Find where the given text appears and provide that cell's center as [X, Y] coordinate. 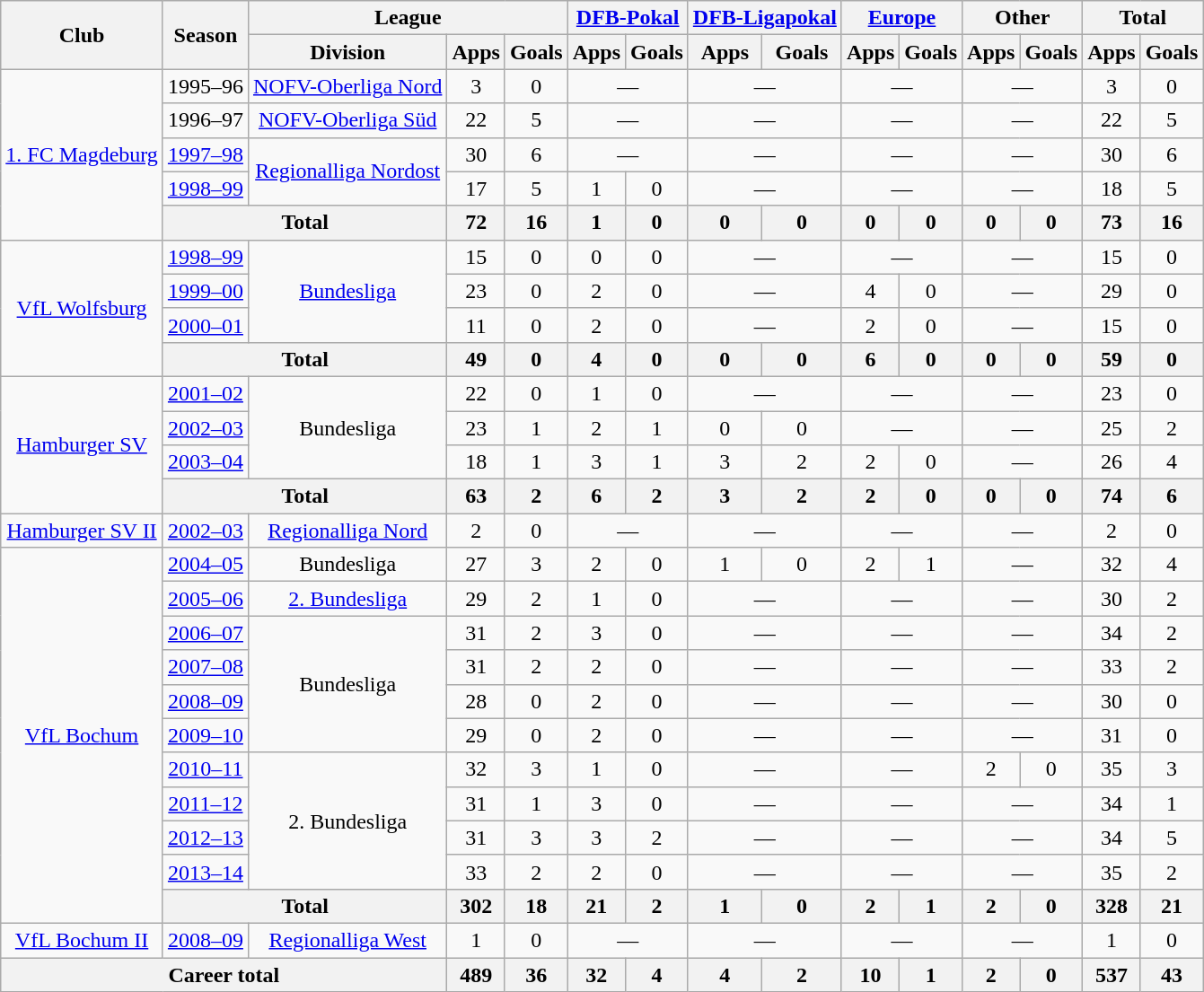
43 [1172, 974]
328 [1112, 906]
Regionalliga Nord [347, 531]
2009–10 [205, 735]
36 [536, 974]
537 [1112, 974]
NOFV-Oberliga Nord [347, 86]
Division [347, 52]
25 [1112, 428]
1. FC Magdeburg [83, 154]
2001–02 [205, 393]
1999–00 [205, 291]
2012–13 [205, 838]
NOFV-Oberliga Süd [347, 120]
Hamburger SV [83, 444]
1995–96 [205, 86]
2006–07 [205, 633]
11 [476, 325]
59 [1112, 359]
26 [1112, 462]
DFB-Pokal [628, 18]
302 [476, 906]
League [408, 18]
73 [1112, 223]
Other [1023, 18]
VfL Wolfsburg [83, 308]
Hamburger SV II [83, 531]
72 [476, 223]
2003–04 [205, 462]
2000–01 [205, 325]
VfL Bochum II [83, 940]
27 [476, 565]
74 [1112, 496]
Season [205, 35]
10 [870, 974]
63 [476, 496]
1997–98 [205, 154]
Europe [901, 18]
17 [476, 189]
2005–06 [205, 599]
49 [476, 359]
2007–08 [205, 667]
VfL Bochum [83, 736]
28 [476, 701]
2010–11 [205, 769]
Career total [224, 974]
2013–14 [205, 872]
Regionalliga West [347, 940]
DFB-Ligapokal [765, 18]
2004–05 [205, 565]
Regionalliga Nordost [347, 171]
489 [476, 974]
2011–12 [205, 803]
1996–97 [205, 120]
Club [83, 35]
